Return (X, Y) of the center of cell containing provided text 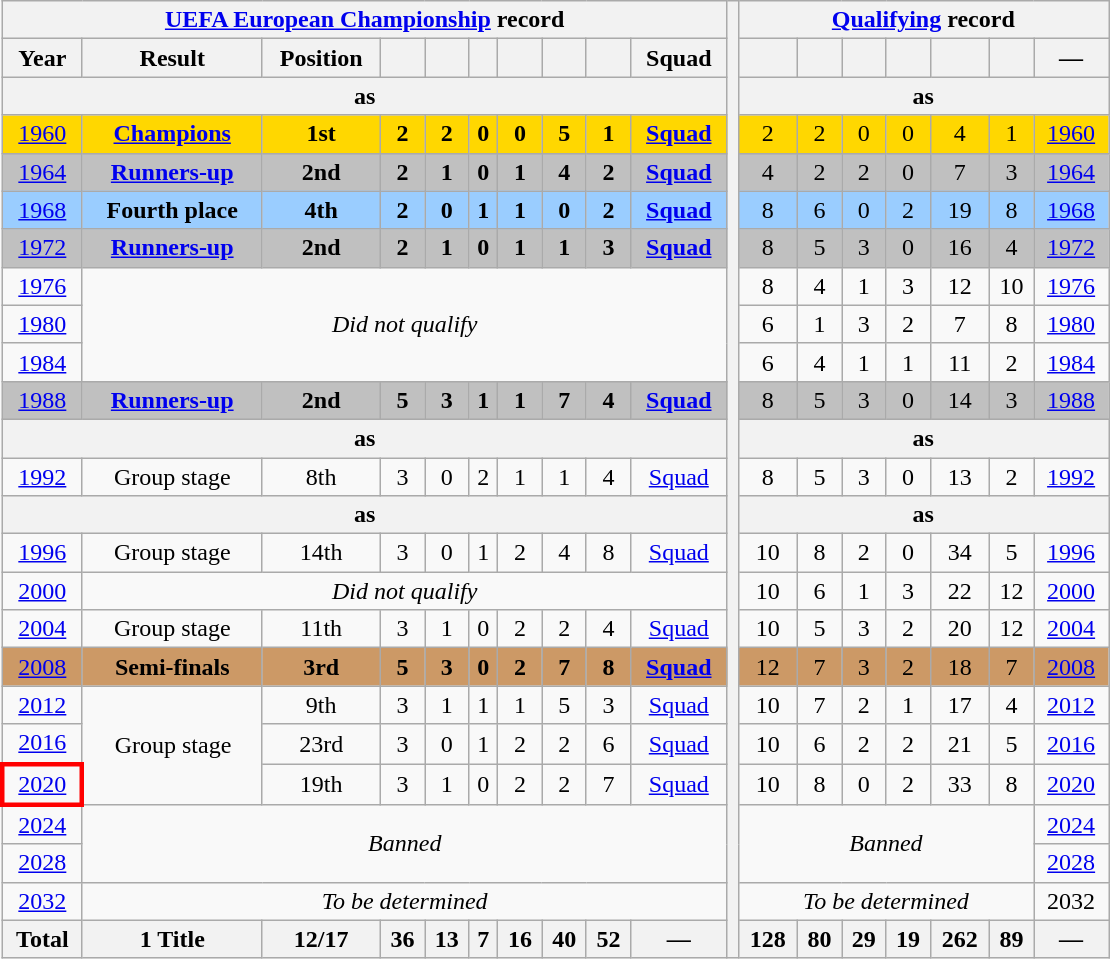
3rd (321, 667)
11 (960, 362)
21 (960, 744)
1 Title (172, 939)
11th (321, 629)
14 (960, 400)
1st (321, 134)
262 (960, 939)
29 (864, 939)
80 (819, 939)
Qualifying record (923, 20)
23rd (321, 744)
Year (42, 58)
Champions (172, 134)
UEFA European Championship record (364, 20)
Total (42, 939)
17 (960, 705)
34 (960, 553)
14th (321, 553)
Position (321, 58)
40 (564, 939)
19th (321, 784)
Semi-finals (172, 667)
22 (960, 591)
128 (768, 939)
9th (321, 705)
12/17 (321, 939)
89 (1012, 939)
Fourth place (172, 210)
36 (402, 939)
33 (960, 784)
18 (960, 667)
20 (960, 629)
Result (172, 58)
4th (321, 210)
52 (608, 939)
8th (321, 477)
